For the text-containing cell, return its midpoint in [X, Y] coordinate format. 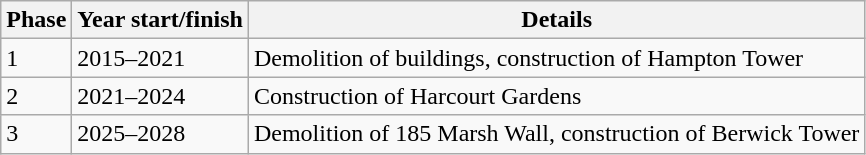
Construction of Harcourt Gardens [556, 96]
Phase [36, 20]
Demolition of 185 Marsh Wall, construction of Berwick Tower [556, 134]
2 [36, 96]
1 [36, 58]
Details [556, 20]
2015–2021 [160, 58]
2025–2028 [160, 134]
Year start/finish [160, 20]
Demolition of buildings, construction of Hampton Tower [556, 58]
2021–2024 [160, 96]
3 [36, 134]
